Identify which cell holds the provided text, then report its [x, y] central coordinate. 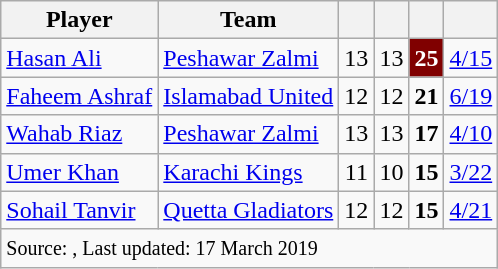
Karachi Kings [248, 172]
17 [426, 134]
21 [426, 96]
11 [356, 172]
4/10 [471, 134]
25 [426, 58]
Quetta Gladiators [248, 210]
Islamabad United [248, 96]
Sohail Tanvir [80, 210]
Hasan Ali [80, 58]
Source: , Last updated: 17 March 2019 [250, 248]
Faheem Ashraf [80, 96]
3/22 [471, 172]
6/19 [471, 96]
Umer Khan [80, 172]
Wahab Riaz [80, 134]
Team [248, 20]
4/15 [471, 58]
Player [80, 20]
4/21 [471, 210]
10 [392, 172]
